Pinpoint the cell where the given text exists, returning its [X, Y] midpoint coordinate. 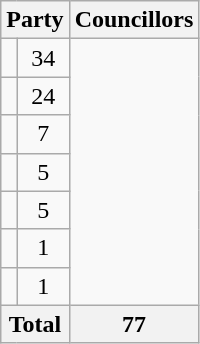
Councillors [134, 20]
24 [43, 96]
7 [43, 134]
Party [35, 20]
34 [43, 58]
Total [35, 324]
77 [134, 324]
